For the text-containing cell, return its midpoint in [x, y] coordinate format. 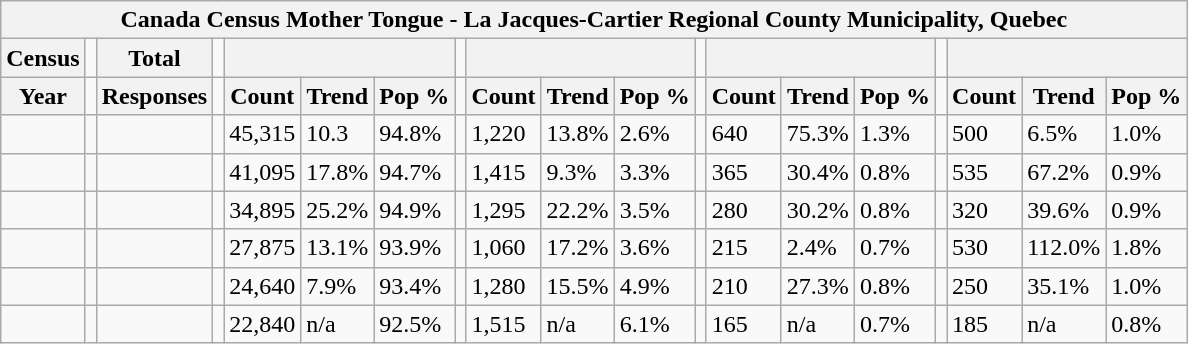
Census [43, 58]
165 [744, 324]
45,315 [262, 134]
24,640 [262, 286]
2.4% [818, 248]
640 [744, 134]
6.5% [1064, 134]
1,515 [504, 324]
3.6% [654, 248]
93.9% [414, 248]
535 [984, 172]
365 [744, 172]
185 [984, 324]
250 [984, 286]
1,220 [504, 134]
10.3 [338, 134]
1,415 [504, 172]
27.3% [818, 286]
320 [984, 210]
41,095 [262, 172]
22,840 [262, 324]
3.3% [654, 172]
94.7% [414, 172]
92.5% [414, 324]
39.6% [1064, 210]
2.6% [654, 134]
210 [744, 286]
1,295 [504, 210]
17.8% [338, 172]
9.3% [578, 172]
1.8% [1146, 248]
75.3% [818, 134]
27,875 [262, 248]
13.8% [578, 134]
34,895 [262, 210]
6.1% [654, 324]
Total [154, 58]
Year [43, 96]
500 [984, 134]
3.5% [654, 210]
17.2% [578, 248]
1,280 [504, 286]
280 [744, 210]
112.0% [1064, 248]
4.9% [654, 286]
Responses [154, 96]
215 [744, 248]
530 [984, 248]
30.4% [818, 172]
Canada Census Mother Tongue - La Jacques-Cartier Regional County Municipality, Quebec [594, 20]
22.2% [578, 210]
93.4% [414, 286]
30.2% [818, 210]
13.1% [338, 248]
94.9% [414, 210]
94.8% [414, 134]
35.1% [1064, 286]
1,060 [504, 248]
7.9% [338, 286]
15.5% [578, 286]
25.2% [338, 210]
1.3% [894, 134]
67.2% [1064, 172]
